Output the (X, Y) coordinate of the center of the cell containing the given text.  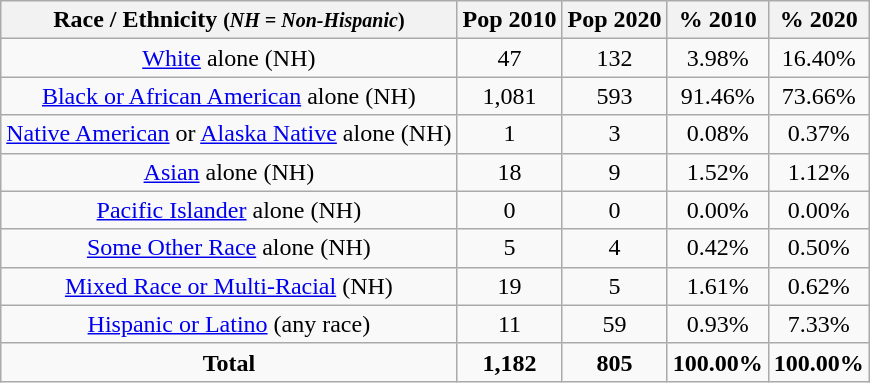
Total (229, 362)
73.66% (818, 96)
1.52% (718, 172)
1.12% (818, 172)
11 (510, 324)
7.33% (818, 324)
91.46% (718, 96)
Black or African American alone (NH) (229, 96)
Hispanic or Latino (any race) (229, 324)
Pop 2020 (614, 20)
1.61% (718, 286)
1,081 (510, 96)
0.08% (718, 134)
132 (614, 58)
3.98% (718, 58)
Some Other Race alone (NH) (229, 248)
Asian alone (NH) (229, 172)
593 (614, 96)
4 (614, 248)
47 (510, 58)
3 (614, 134)
19 (510, 286)
% 2020 (818, 20)
Race / Ethnicity (NH = Non-Hispanic) (229, 20)
Pop 2010 (510, 20)
18 (510, 172)
0.62% (818, 286)
16.40% (818, 58)
1 (510, 134)
Pacific Islander alone (NH) (229, 210)
805 (614, 362)
9 (614, 172)
0.93% (718, 324)
% 2010 (718, 20)
59 (614, 324)
0.37% (818, 134)
0.50% (818, 248)
White alone (NH) (229, 58)
1,182 (510, 362)
Native American or Alaska Native alone (NH) (229, 134)
Mixed Race or Multi-Racial (NH) (229, 286)
0.42% (718, 248)
